Find where the given text appears and provide that cell's center as [X, Y] coordinate. 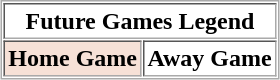
Home Game [73, 58]
Future Games Legend [140, 21]
Away Game [210, 58]
